Provide the (x, y) coordinate of the cell's center where the given text is located.  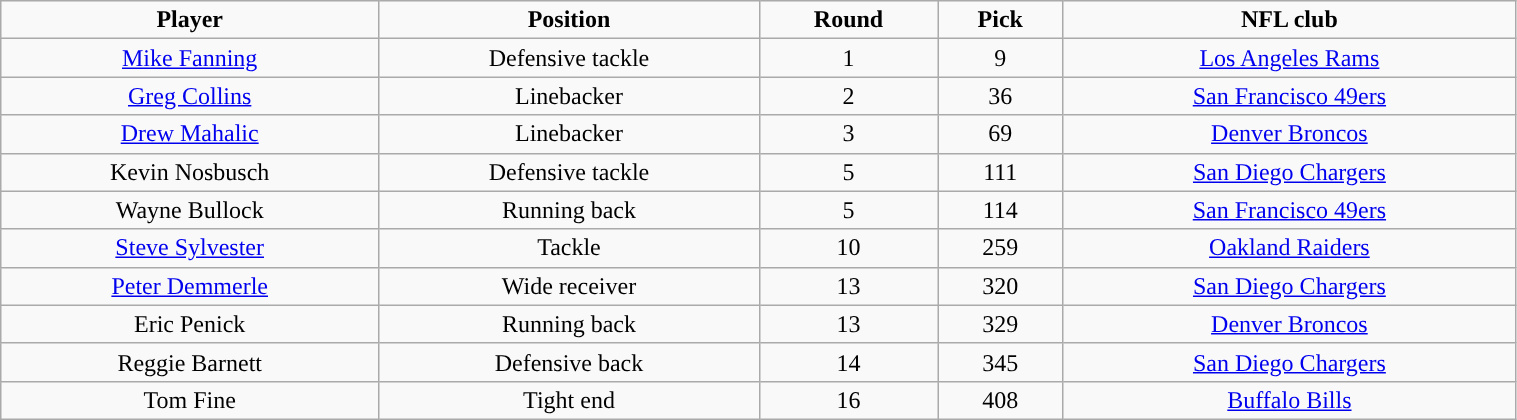
Oakland Raiders (1290, 248)
Pick (1000, 20)
Tom Fine (190, 400)
3 (848, 134)
69 (1000, 134)
2 (848, 96)
Tackle (570, 248)
408 (1000, 400)
NFL club (1290, 20)
Buffalo Bills (1290, 400)
Defensive back (570, 362)
329 (1000, 324)
Wayne Bullock (190, 210)
Player (190, 20)
1 (848, 58)
Kevin Nosbusch (190, 172)
Wide receiver (570, 286)
Round (848, 20)
9 (1000, 58)
345 (1000, 362)
Steve Sylvester (190, 248)
Los Angeles Rams (1290, 58)
114 (1000, 210)
259 (1000, 248)
Peter Demmerle (190, 286)
111 (1000, 172)
320 (1000, 286)
36 (1000, 96)
Tight end (570, 400)
Mike Fanning (190, 58)
14 (848, 362)
16 (848, 400)
Eric Penick (190, 324)
Greg Collins (190, 96)
Drew Mahalic (190, 134)
Position (570, 20)
10 (848, 248)
Reggie Barnett (190, 362)
